Search for the cell housing the specified text and yield its [x, y] center coordinate. 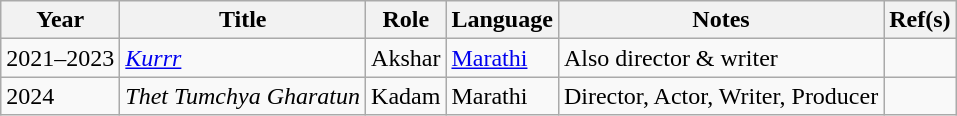
2024 [60, 96]
Thet Tumchya Gharatun [243, 96]
Kadam [406, 96]
Kurrr [243, 58]
Akshar [406, 58]
Also director & writer [720, 58]
Director, Actor, Writer, Producer [720, 96]
Ref(s) [920, 20]
Role [406, 20]
2021–2023 [60, 58]
Language [502, 20]
Notes [720, 20]
Title [243, 20]
Year [60, 20]
